Extract the (X, Y) coordinate from the center of the cell holding the provided text.  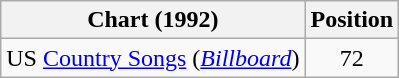
72 (352, 58)
US Country Songs (Billboard) (153, 58)
Position (352, 20)
Chart (1992) (153, 20)
